For the text-containing cell, return its midpoint in (X, Y) coordinate format. 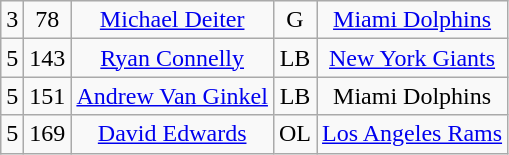
Andrew Van Ginkel (172, 96)
New York Giants (412, 58)
Los Angeles Rams (412, 134)
143 (48, 58)
Ryan Connelly (172, 58)
78 (48, 20)
3 (12, 20)
David Edwards (172, 134)
Michael Deiter (172, 20)
G (294, 20)
OL (294, 134)
169 (48, 134)
151 (48, 96)
